Return (x, y) of the center of cell containing provided text 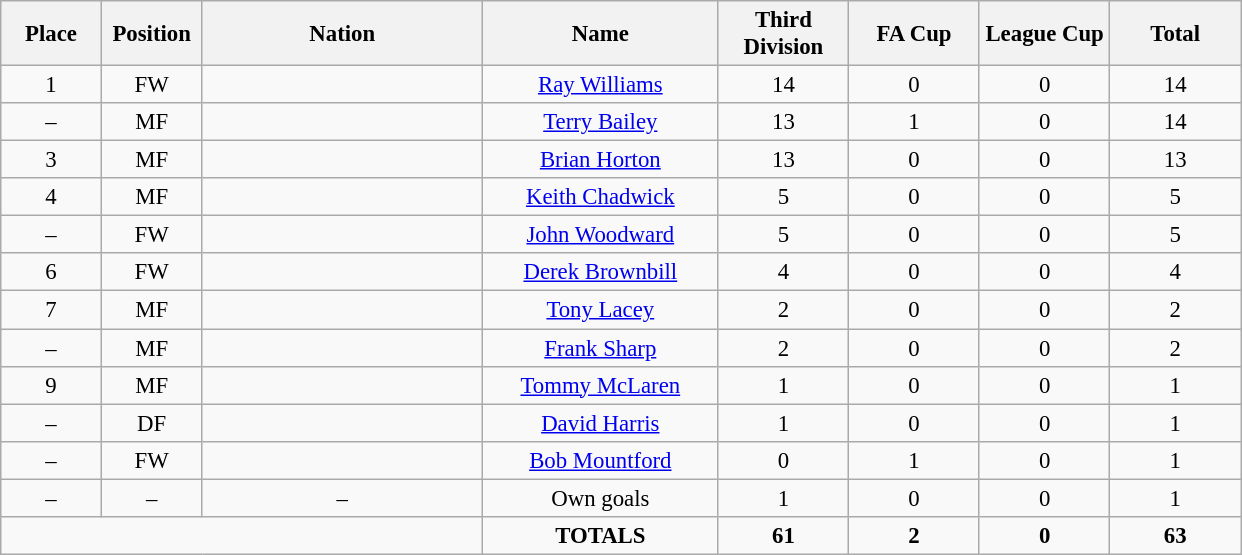
David Harris (601, 423)
3 (52, 160)
Position (152, 34)
League Cup (1044, 34)
FA Cup (914, 34)
Nation (342, 34)
TOTALS (601, 536)
7 (52, 310)
9 (52, 385)
John Woodward (601, 235)
Name (601, 34)
Terry Bailey (601, 122)
Own goals (601, 498)
Derek Brownbill (601, 273)
Third Division (784, 34)
DF (152, 423)
Tony Lacey (601, 310)
6 (52, 273)
Total (1176, 34)
63 (1176, 536)
61 (784, 536)
Ray Williams (601, 85)
Tommy McLaren (601, 385)
Keith Chadwick (601, 197)
Bob Mountford (601, 460)
Brian Horton (601, 160)
Frank Sharp (601, 348)
Place (52, 34)
